Capture the cell that displays the provided text and extract its (X, Y) central coordinate. 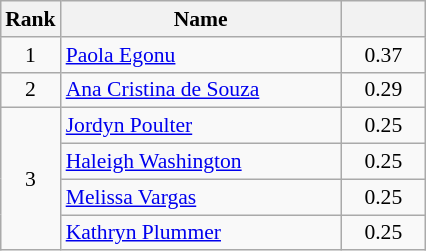
3 (30, 179)
2 (30, 90)
Kathryn Plummer (201, 232)
Haleigh Washington (201, 161)
0.29 (384, 90)
Jordyn Poulter (201, 126)
1 (30, 54)
Melissa Vargas (201, 197)
Rank (30, 19)
Name (201, 19)
Ana Cristina de Souza (201, 90)
0.37 (384, 54)
Paola Egonu (201, 54)
